Extract the [X, Y] coordinate from the center of the cell holding the provided text.  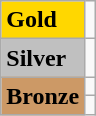
Gold [43, 20]
Bronze [43, 96]
Silver [43, 58]
